Extract the (x, y) coordinate from the center of the cell holding the provided text.  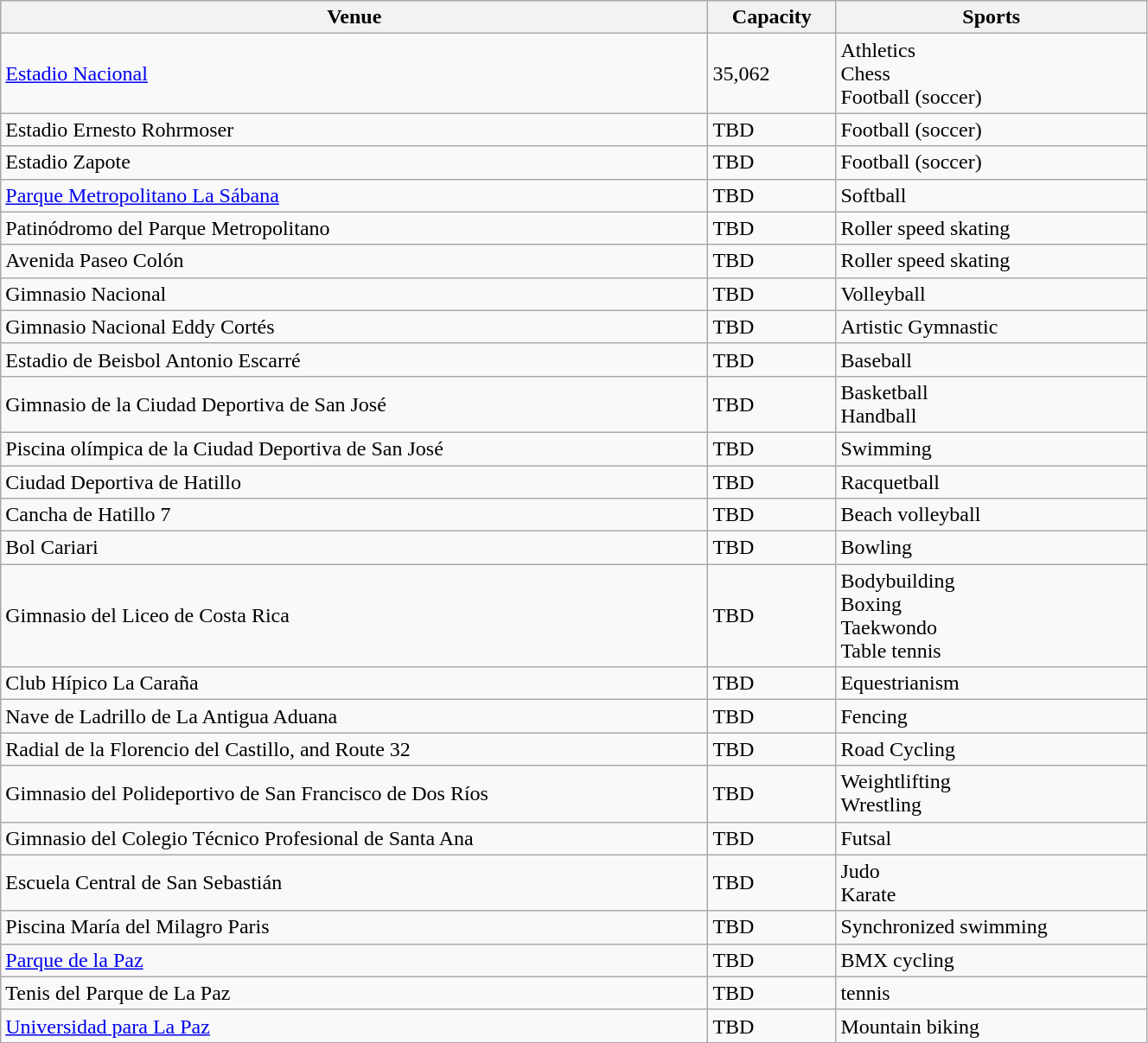
Piscina María del Milagro Paris (354, 927)
Patinódromo del Parque Metropolitano (354, 228)
Sports (992, 17)
Weightlifting Wrestling (992, 793)
Parque de la Paz (354, 960)
Racquetball (992, 481)
Venue (354, 17)
35,062 (772, 73)
Baseball (992, 359)
Gimnasio Nacional (354, 294)
Club Hípico La Caraña (354, 684)
Gimnasio de la Ciudad Deportiva de San José (354, 404)
BMX cycling (992, 960)
Gimnasio del Colegio Técnico Profesional de Santa Ana (354, 838)
Volleyball (992, 294)
Estadio Zapote (354, 162)
Cancha de Hatillo 7 (354, 515)
Bodybuilding Boxing Taekwondo Table tennis (992, 615)
Athletics Chess Football (soccer) (992, 73)
Basketball Handball (992, 404)
Mountain biking (992, 1026)
Bol Cariari (354, 548)
Bowling (992, 548)
Equestrianism (992, 684)
Capacity (772, 17)
tennis (992, 993)
Swimming (992, 448)
Estadio Nacional (354, 73)
Beach volleyball (992, 515)
Estadio Ernesto Rohrmoser (354, 130)
Escuela Central de San Sebastián (354, 883)
Universidad para La Paz (354, 1026)
Synchronized swimming (992, 927)
Nave de Ladrillo de La Antigua Aduana (354, 716)
Radial de la Florencio del Castillo, and Route 32 (354, 749)
Gimnasio Nacional Eddy Cortés (354, 327)
Estadio de Beisbol Antonio Escarré (354, 359)
Tenis del Parque de La Paz (354, 993)
Piscina olímpica de la Ciudad Deportiva de San José (354, 448)
Artistic Gymnastic (992, 327)
Road Cycling (992, 749)
Judo Karate (992, 883)
Ciudad Deportiva de Hatillo (354, 481)
Futsal (992, 838)
Parque Metropolitano La Sábana (354, 195)
Gimnasio del Liceo de Costa Rica (354, 615)
Gimnasio del Polideportivo de San Francisco de Dos Ríos (354, 793)
Softball (992, 195)
Avenida Paseo Colón (354, 261)
Fencing (992, 716)
